Capture the cell that displays the provided text and extract its [X, Y] central coordinate. 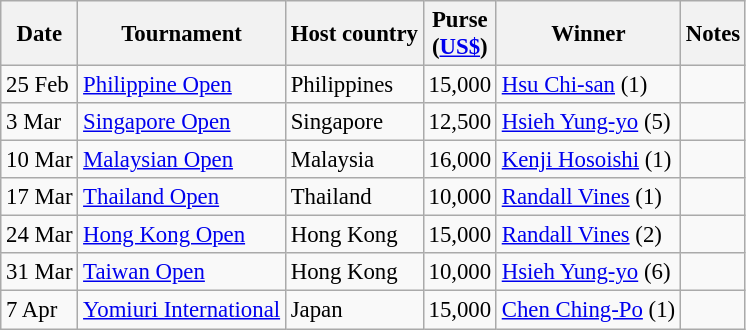
3 Mar [40, 122]
Japan [354, 310]
31 Mar [40, 273]
Chen Ching-Po (1) [588, 310]
25 Feb [40, 85]
Hong Kong Open [182, 235]
Malaysian Open [182, 160]
Kenji Hosoishi (1) [588, 160]
7 Apr [40, 310]
Philippine Open [182, 85]
Hsieh Yung-yo (6) [588, 273]
Singapore [354, 122]
Notes [712, 34]
Date [40, 34]
16,000 [460, 160]
Philippines [354, 85]
12,500 [460, 122]
Randall Vines (1) [588, 197]
Randall Vines (2) [588, 235]
Malaysia [354, 160]
Yomiuri International [182, 310]
17 Mar [40, 197]
Hsu Chi-san (1) [588, 85]
Taiwan Open [182, 273]
Thailand [354, 197]
Thailand Open [182, 197]
Purse(US$) [460, 34]
Host country [354, 34]
Singapore Open [182, 122]
10 Mar [40, 160]
Hsieh Yung-yo (5) [588, 122]
Winner [588, 34]
24 Mar [40, 235]
Tournament [182, 34]
